Capture the cell that displays the provided text and extract its [X, Y] central coordinate. 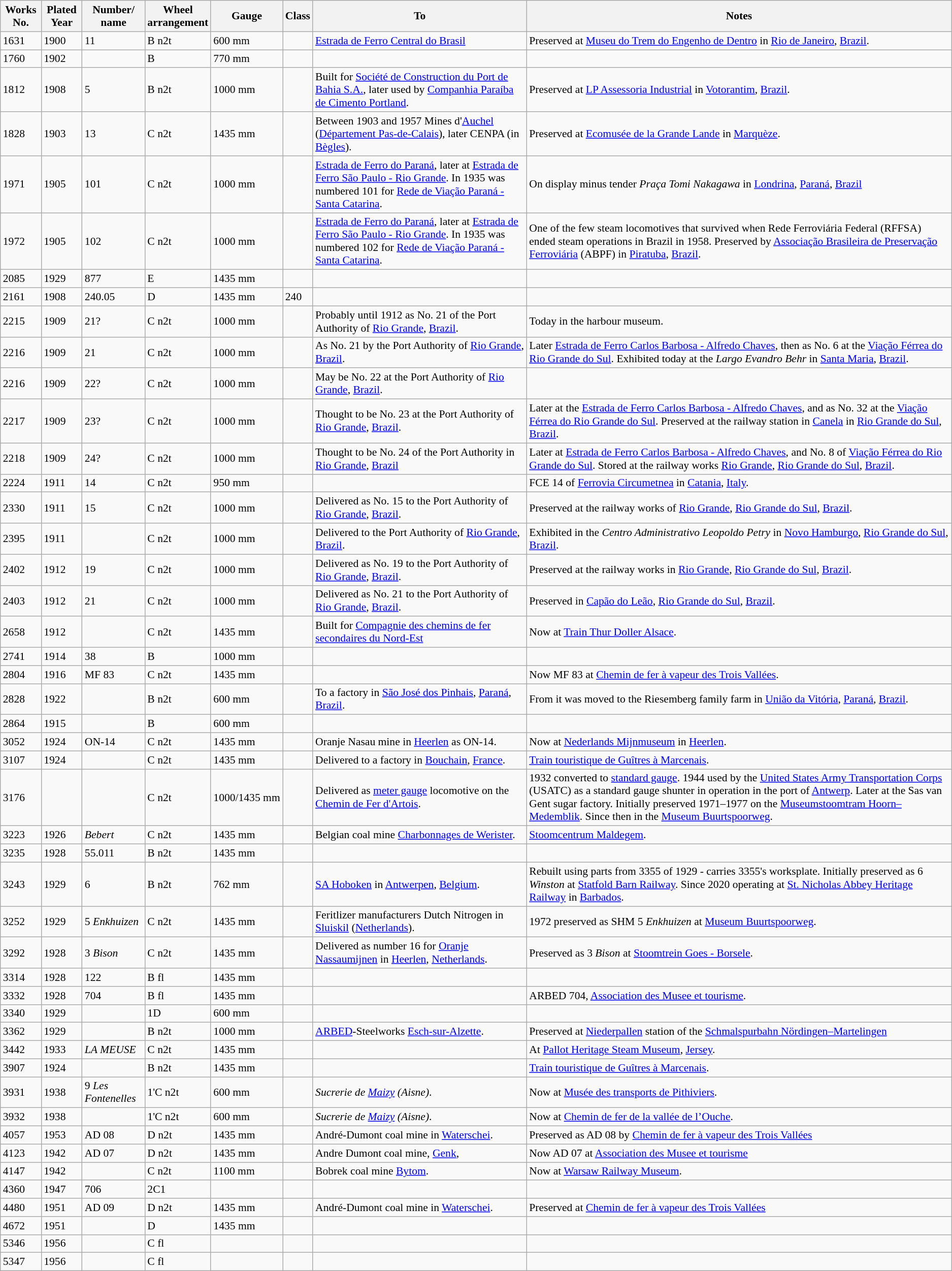
Preserved at LP Assessoria Industrial in Votorantim, Brazil. [739, 90]
9 Les Fontenelles [114, 1092]
2395 [21, 538]
Andre Dumont coal mine, Genk, [419, 1153]
19 [114, 570]
Thought to be No. 24 of the Port Authority in Rio Grande, Brazil [419, 458]
Gauge [247, 16]
From it was moved to the Riesemberg family farm in União da Vitória, Paraná, Brazil. [739, 699]
1933 [62, 1050]
Estrada de Ferro do Paraná, later at Estrada de Ferro São Paulo - Rio Grande. In 1935 was numbered 102 for Rede de Viação Paraná - Santa Catarina. [419, 241]
At Pallot Heritage Steam Museum, Jersey. [739, 1050]
Delivered to a factory in Bouchain, France. [419, 760]
2804 [21, 675]
Bebert [114, 835]
4480 [21, 1208]
1922 [62, 699]
1828 [21, 134]
FCE 14 of Ferrovia Circumetnea in Catania, Italy. [739, 483]
Feritlizer manufacturers Dutch Nitrogen in Sluiskil (Netherlands). [419, 922]
1631 [21, 41]
704 [114, 996]
LA MEUSE [114, 1050]
Probably until 1912 as No. 21 of the Port Authority of Rio Grande, Brazil. [419, 321]
3052 [21, 742]
Now at Musée des transports de Pithiviers. [739, 1092]
Now at Train Thur Doller Alsace. [739, 632]
AD 08 [114, 1135]
3907 [21, 1068]
102 [114, 241]
To a factory in São José dos Pinhais, Paraná, Brazil. [419, 699]
1914 [62, 657]
3442 [21, 1050]
3176 [21, 798]
Preserved at the railway works in Rio Grande, Rio Grande do Sul, Brazil. [739, 570]
38 [114, 657]
706 [114, 1190]
Oranje Nasau mine in Heerlen as ON-14. [419, 742]
2330 [21, 508]
4672 [21, 1226]
2217 [21, 422]
ON-14 [114, 742]
5346 [21, 1244]
Built for Compagnie des chemins de fer secondaires du Nord-Est [419, 632]
3314 [21, 977]
3932 [21, 1117]
Preserved as 3 Bison at Stoomtrein Goes - Borsele. [739, 953]
2215 [21, 321]
21? [114, 321]
2218 [21, 458]
877 [114, 279]
4360 [21, 1190]
Delivered as meter gauge locomotive on the Chemin de Fer d'Artois. [419, 798]
1953 [62, 1135]
1947 [62, 1190]
Now at Nederlands Mijnmuseum in Heerlen. [739, 742]
Preserved at Ecomusée de la Grande Lande in Marquèze. [739, 134]
Class [298, 16]
2864 [21, 724]
2402 [21, 570]
ARBED 704, Association des Musee et tourisme. [739, 996]
Estrada de Ferro Central do Brasil [419, 41]
Now at Warsaw Railway Museum. [739, 1171]
Delivered as No. 15 to the Port Authority of Rio Grande, Brazil. [419, 508]
2658 [21, 632]
Delivered as No. 21 to the Port Authority of Rio Grande, Brazil. [419, 600]
ARBED-Steelworks Esch-sur-Alzette. [419, 1032]
4147 [21, 1171]
Works No. [21, 16]
SA Hoboken in Antwerpen, Belgium. [419, 884]
2224 [21, 483]
To [419, 16]
101 [114, 184]
762 mm [247, 884]
11 [114, 41]
Preserved at Chemin de fer à vapeur des Trois Vallées [739, 1208]
Now AD 07 at Association des Musee et tourisme [739, 1153]
Number/name [114, 16]
As No. 21 by the Port Authority of Rio Grande, Brazil. [419, 353]
3223 [21, 835]
Built for Société de Construction du Port de Bahia S.A., later used by Companhia Paraíba de Cimento Portland. [419, 90]
AD 09 [114, 1208]
2828 [21, 699]
122 [114, 977]
Preserved at the railway works of Rio Grande, Rio Grande do Sul, Brazil. [739, 508]
2403 [21, 600]
2741 [21, 657]
3107 [21, 760]
MF 83 [114, 675]
23? [114, 422]
4123 [21, 1153]
3252 [21, 922]
1812 [21, 90]
2085 [21, 279]
5 [114, 90]
1972 preserved as SHM 5 Enkhuizen at Museum Buurtspoorweg. [739, 922]
1760 [21, 59]
May be No. 22 at the Port Authority of Rio Grande, Brazil. [419, 384]
On display minus tender Praça Tomi Nakagawa in Londrina, Paraná, Brazil [739, 184]
3931 [21, 1092]
3243 [21, 884]
1900 [62, 41]
Stoomcentrum Maldegem. [739, 835]
55.011 [114, 853]
Delivered to the Port Authority of Rio Grande, Brazil. [419, 538]
240 [298, 297]
6 [114, 884]
24? [114, 458]
Delivered as number 16 for Oranje Nassaumijnen in Heerlen, Netherlands. [419, 953]
3332 [21, 996]
14 [114, 483]
240.05 [114, 297]
1902 [62, 59]
Notes [739, 16]
2C1 [178, 1190]
1972 [21, 241]
15 [114, 508]
1100 mm [247, 1171]
1971 [21, 184]
3292 [21, 953]
Plated Year [62, 16]
Bobrek coal mine Bytom. [419, 1171]
Delivered as No. 19 to the Port Authority of Rio Grande, Brazil. [419, 570]
1926 [62, 835]
3235 [21, 853]
Preserved at Museu do Trem do Engenho de Dentro in Rio de Janeiro, Brazil. [739, 41]
Now MF 83 at Chemin de fer à vapeur des Trois Vallées. [739, 675]
Preserved as AD 08 by Chemin de fer à vapeur des Trois Vallées [739, 1135]
Today in the harbour museum. [739, 321]
E [178, 279]
Belgian coal mine Charbonnages de Werister. [419, 835]
Preserved in Capão do Leão, Rio Grande do Sul, Brazil. [739, 600]
3340 [21, 1013]
1000/1435 mm [247, 798]
5 Enkhuizen [114, 922]
5347 [21, 1262]
3 Bison [114, 953]
Preserved at Niederpallen station of the Schmalspurbahn Nördingen–Martelingen [739, 1032]
Wheelarrangement [178, 16]
2161 [21, 297]
AD 07 [114, 1153]
1903 [62, 134]
Exhibited in the Centro Administrativo Leopoldo Petry in Novo Hamburgo, Rio Grande do Sul, Brazil. [739, 538]
1915 [62, 724]
770 mm [247, 59]
Estrada de Ferro do Paraná, later at Estrada de Ferro São Paulo - Rio Grande. In 1935 was numbered 101 for Rede de Viação Paraná - Santa Catarina. [419, 184]
1D [178, 1013]
22? [114, 384]
Now at Chemin de fer de la vallée de l’Ouche. [739, 1117]
13 [114, 134]
4057 [21, 1135]
3362 [21, 1032]
1916 [62, 675]
Between 1903 and 1957 Mines d'Auchel (Département Pas-de-Calais), later CENPA (in Bègles). [419, 134]
950 mm [247, 483]
Thought to be No. 23 at the Port Authority of Rio Grande, Brazil. [419, 422]
